Scan for the cell matching the given text and deliver its (X, Y) coordinate at center. 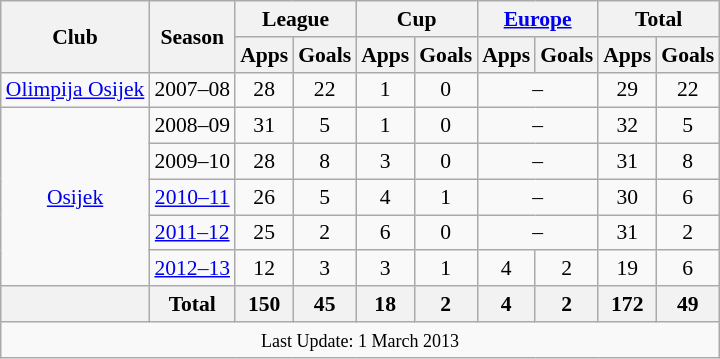
Club (76, 36)
29 (627, 90)
Cup (416, 19)
30 (627, 197)
2009–10 (192, 162)
League (296, 19)
32 (627, 126)
2007–08 (192, 90)
2011–12 (192, 233)
Osijek (76, 197)
12 (264, 269)
Olimpija Osijek (76, 90)
26 (264, 197)
2010–11 (192, 197)
Last Update: 1 March 2013 (360, 340)
Europe (538, 19)
49 (688, 304)
18 (385, 304)
2012–13 (192, 269)
45 (324, 304)
19 (627, 269)
25 (264, 233)
172 (627, 304)
Season (192, 36)
150 (264, 304)
2008–09 (192, 126)
